Determine the [X, Y] coordinate at the center of the cell enclosing the given text.  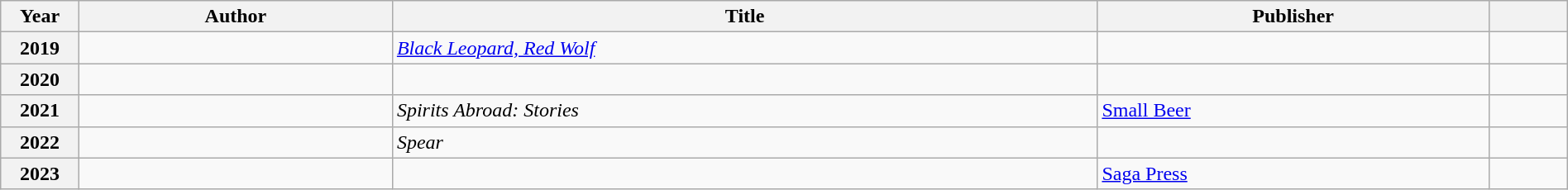
2020 [40, 79]
2023 [40, 173]
Year [40, 17]
Title [744, 17]
Small Beer [1293, 111]
2021 [40, 111]
2022 [40, 142]
Black Leopard, Red Wolf [744, 48]
Publisher [1293, 17]
Saga Press [1293, 173]
Spear [744, 142]
2019 [40, 48]
Spirits Abroad: Stories [744, 111]
Author [235, 17]
